Return (X, Y) of the center of cell containing provided text 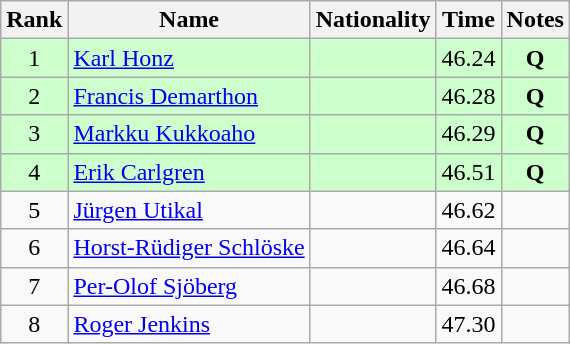
Erik Carlgren (189, 172)
2 (34, 96)
Per-Olof Sjöberg (189, 286)
Jürgen Utikal (189, 210)
Name (189, 20)
46.24 (468, 58)
Time (468, 20)
4 (34, 172)
46.64 (468, 248)
Roger Jenkins (189, 324)
Nationality (373, 20)
Karl Honz (189, 58)
46.62 (468, 210)
1 (34, 58)
3 (34, 134)
46.51 (468, 172)
47.30 (468, 324)
46.28 (468, 96)
Notes (535, 20)
7 (34, 286)
46.68 (468, 286)
8 (34, 324)
Francis Demarthon (189, 96)
5 (34, 210)
46.29 (468, 134)
Rank (34, 20)
Markku Kukkoaho (189, 134)
6 (34, 248)
Horst-Rüdiger Schlöske (189, 248)
